Pinpoint the cell where the given text exists, returning its [X, Y] midpoint coordinate. 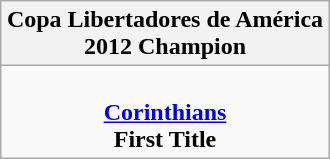
Copa Libertadores de América2012 Champion [164, 34]
CorinthiansFirst Title [164, 112]
